Output the [x, y] coordinate of the center of the cell containing the given text.  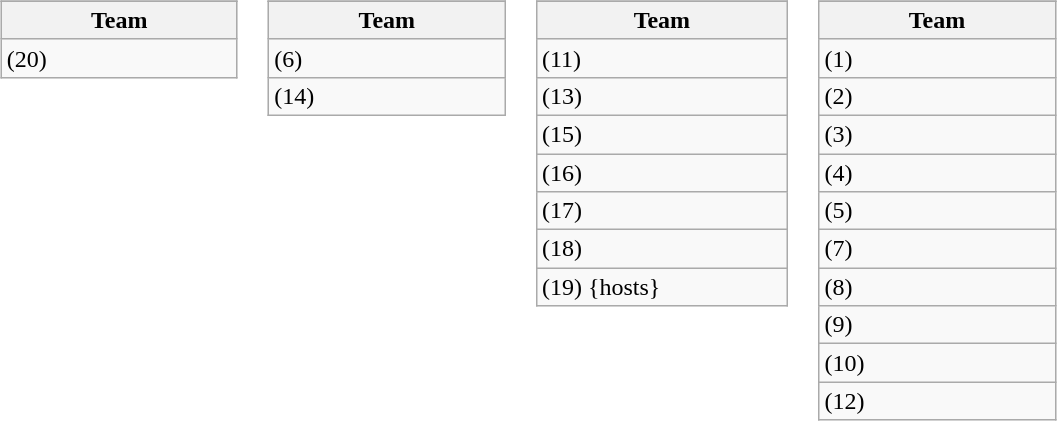
(8) [937, 287]
(19) {hosts} [662, 287]
(16) [662, 173]
(10) [937, 363]
(2) [937, 96]
(3) [937, 134]
(15) [662, 134]
(12) [937, 401]
(13) [662, 96]
(18) [662, 249]
(1) [937, 58]
(17) [662, 211]
(9) [937, 325]
(5) [937, 211]
(20) [119, 58]
(11) [662, 58]
(4) [937, 173]
(7) [937, 249]
(6) [387, 58]
(14) [387, 96]
